Search for the cell housing the specified text and yield its (X, Y) center coordinate. 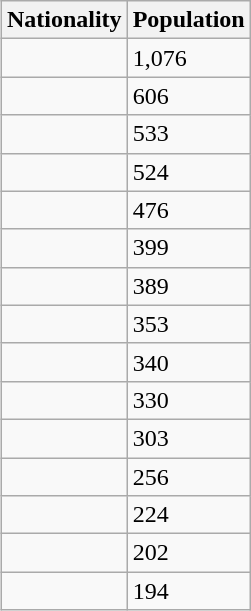
Nationality (64, 20)
389 (188, 286)
202 (188, 553)
606 (188, 96)
194 (188, 591)
353 (188, 324)
476 (188, 210)
303 (188, 438)
399 (188, 248)
524 (188, 172)
256 (188, 477)
1,076 (188, 58)
533 (188, 134)
330 (188, 400)
340 (188, 362)
Population (188, 20)
224 (188, 515)
